Pinpoint the cell where the given text exists, returning its [x, y] midpoint coordinate. 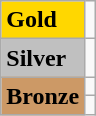
Bronze [43, 96]
Gold [43, 20]
Silver [43, 58]
